Provide the (x, y) coordinate of the cell's center where the given text is located.  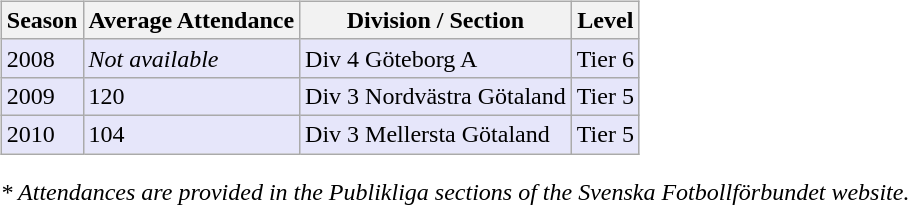
Level (605, 20)
Season (42, 20)
120 (192, 96)
Tier 6 (605, 58)
Div 4 Göteborg A (436, 58)
Div 3 Mellersta Götaland (436, 134)
104 (192, 134)
Average Attendance (192, 20)
2010 (42, 134)
Div 3 Nordvästra Götaland (436, 96)
2009 (42, 96)
Division / Section (436, 20)
Not available (192, 58)
2008 (42, 58)
